Provide the [x, y] coordinate of the cell's center where the given text is located.  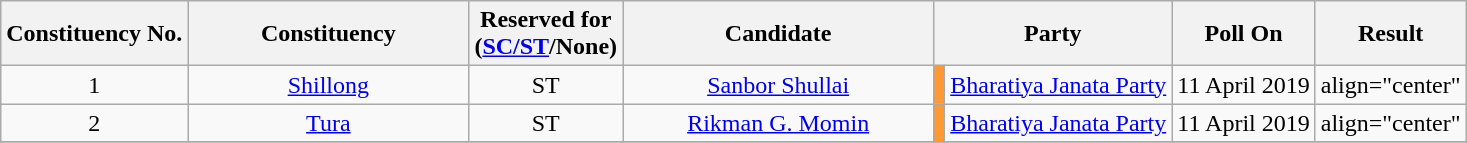
Sanbor Shullai [778, 85]
1 [94, 85]
Reserved for(SC/ST/None) [546, 34]
Rikman G. Momin [778, 123]
Poll On [1244, 34]
Constituency [328, 34]
Constituency No. [94, 34]
2 [94, 123]
Tura [328, 123]
Candidate [778, 34]
Party [1053, 34]
Shillong [328, 85]
Result [1390, 34]
